Search for the cell housing the specified text and yield its [x, y] center coordinate. 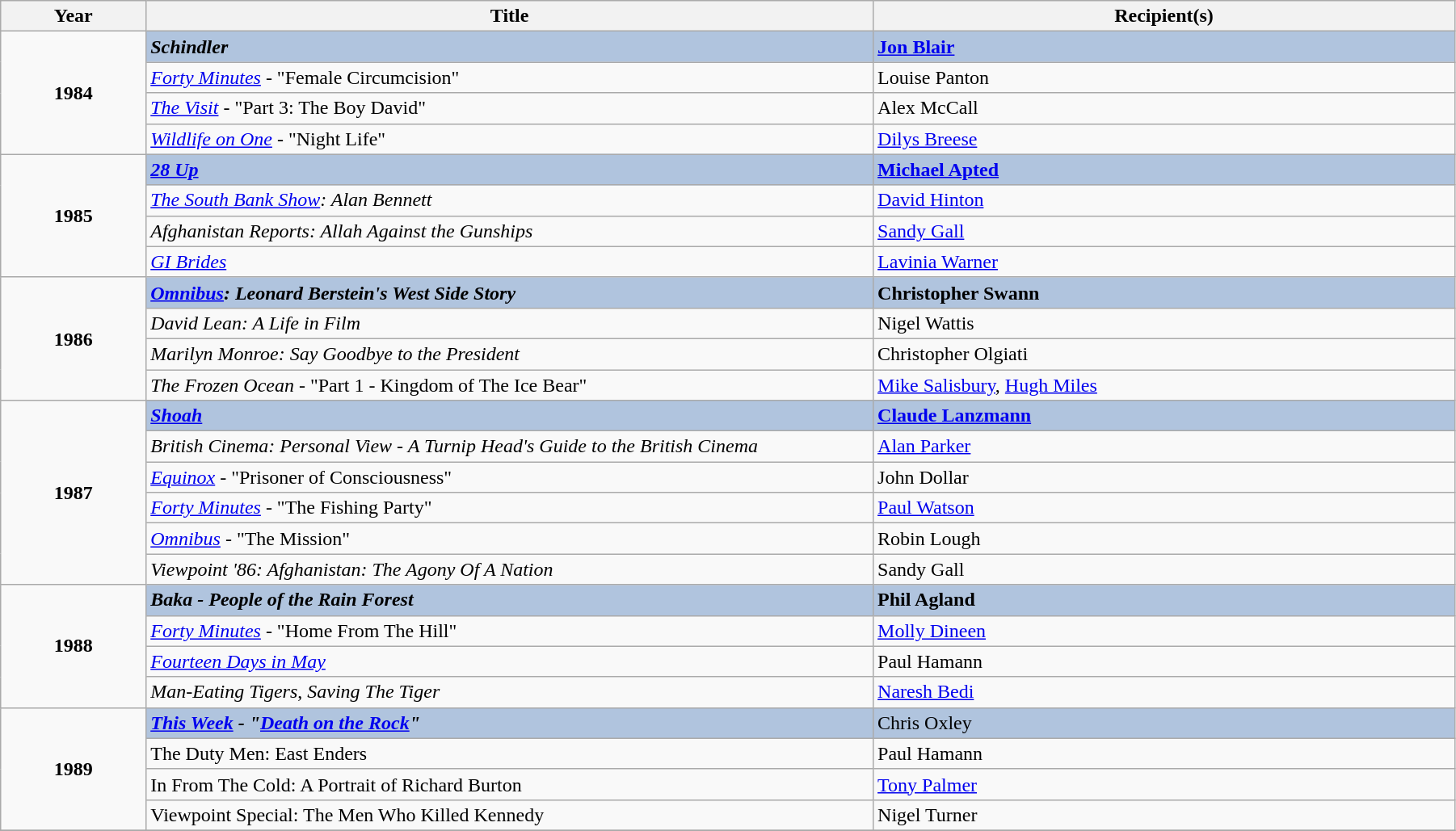
Jon Blair [1164, 47]
Robin Lough [1164, 539]
Tony Palmer [1164, 784]
Mike Salisbury, Hugh Miles [1164, 385]
Forty Minutes - "The Fishing Party" [510, 508]
Afghanistan Reports: Allah Against the Gunships [510, 231]
British Cinema: Personal View - A Turnip Head's Guide to the British Cinema [510, 447]
The Visit - "Part 3: The Boy David" [510, 108]
Baka - People of the Rain Forest [510, 600]
Viewpoint Special: The Men Who Killed Kennedy [510, 815]
Fourteen Days in May [510, 661]
Omnibus - "The Mission" [510, 539]
Recipient(s) [1164, 16]
David Lean: A Life in Film [510, 323]
The Duty Men: East Enders [510, 753]
1989 [74, 769]
John Dollar [1164, 477]
Michael Apted [1164, 170]
28 Up [510, 170]
Lavinia Warner [1164, 262]
Nigel Wattis [1164, 323]
1986 [74, 338]
1984 [74, 93]
Alex McCall [1164, 108]
Omnibus: Leonard Berstein's West Side Story [510, 292]
Christopher Olgiati [1164, 354]
Equinox - "Prisoner of Consciousness" [510, 477]
Alan Parker [1164, 447]
Schindler [510, 47]
Dilys Breese [1164, 139]
Claude Lanzmann [1164, 416]
Nigel Turner [1164, 815]
Wildlife on One - "Night Life" [510, 139]
The South Bank Show: Alan Bennett [510, 200]
David Hinton [1164, 200]
1987 [74, 493]
Viewpoint '86: Afghanistan: The Agony Of A Nation [510, 569]
Forty Minutes - "Female Circumcision" [510, 78]
1985 [74, 216]
Christopher Swann [1164, 292]
Forty Minutes - "Home From The Hill" [510, 631]
Phil Agland [1164, 600]
Louise Panton [1164, 78]
Title [510, 16]
Year [74, 16]
Paul Watson [1164, 508]
This Week - "Death on the Rock" [510, 723]
Shoah [510, 416]
Naresh Bedi [1164, 692]
GI Brides [510, 262]
In From The Cold: A Portrait of Richard Burton [510, 784]
1988 [74, 646]
Chris Oxley [1164, 723]
Man-Eating Tigers, Saving The Tiger [510, 692]
The Frozen Ocean - "Part 1 - Kingdom of The Ice Bear" [510, 385]
Marilyn Monroe: Say Goodbye to the President [510, 354]
Molly Dineen [1164, 631]
